From the cell containing the given text, extract its center point as (x, y) coordinate. 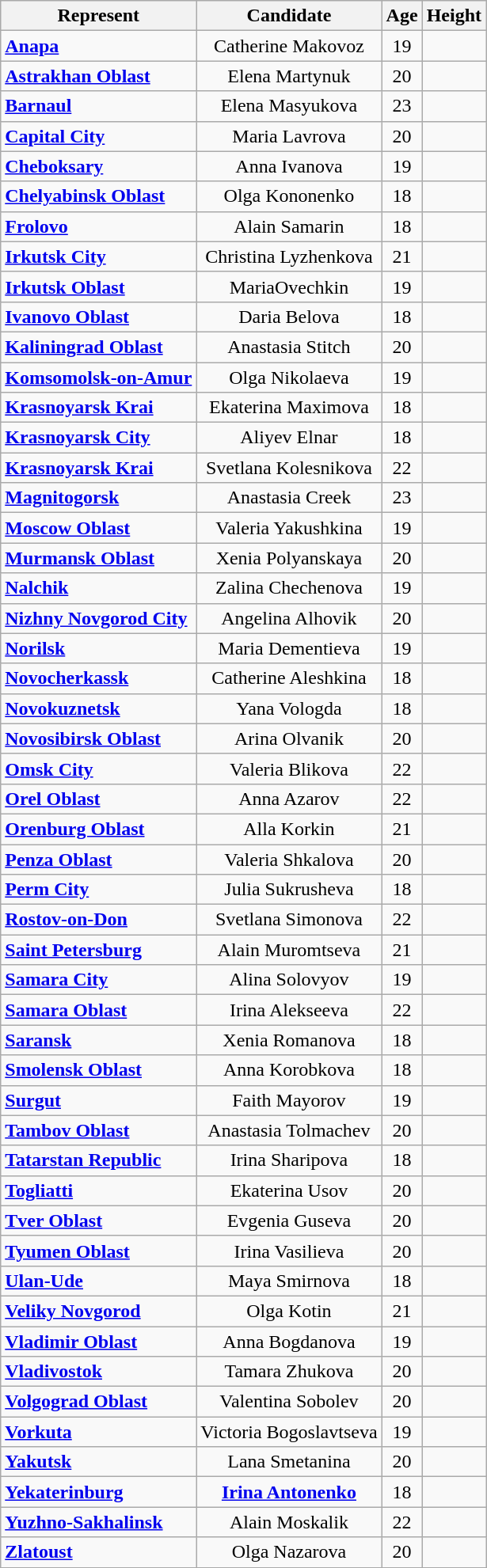
Novocherkassk (98, 678)
Elena Masyukova (289, 106)
Magnitogorsk (98, 498)
Togliatti (98, 1190)
Yana Vologda (289, 708)
Irkutsk City (98, 256)
Maya Smirnova (289, 1281)
Anapa (98, 46)
Yakutsk (98, 1462)
Svetlana Kolesnikova (289, 468)
Orenburg Oblast (98, 829)
Maria Lavrova (289, 136)
Irina Vasilieva (289, 1251)
MariaOvechkin (289, 287)
Age (402, 16)
Veliky Novgorod (98, 1311)
Saint Petersburg (98, 950)
Surgut (98, 1100)
Represent (98, 16)
Tamara Zhukova (289, 1372)
Norilsk (98, 648)
Capital City (98, 136)
Irina Sharipova (289, 1160)
Vladivostok (98, 1372)
Orel Oblast (98, 799)
Ekaterina Usov (289, 1190)
Olga Nikolaeva (289, 378)
Chelyabinsk Oblast (98, 196)
Anastasia Tolmachev (289, 1130)
Kaliningrad Oblast (98, 347)
Catherine Aleshkina (289, 678)
Valeria Yakushkina (289, 528)
Moscow Oblast (98, 528)
Olga Kotin (289, 1311)
Olga Kononenko (289, 196)
Valeria Shkalova (289, 859)
Ulan-Ude (98, 1281)
Vorkuta (98, 1432)
Tambov Oblast (98, 1130)
Angelina Alhovik (289, 618)
Olga Nazarova (289, 1552)
Faith Mayorov (289, 1100)
Frolovo (98, 226)
Christina Lyzhenkova (289, 256)
Novosibirsk Oblast (98, 738)
Lana Smetanina (289, 1462)
Samara City (98, 980)
Saransk (98, 1040)
Valeria Blikova (289, 769)
Komsomolsk-on-Amur (98, 378)
Anna Bogdanova (289, 1342)
Nalchik (98, 588)
Anna Azarov (289, 799)
Valentina Sobolev (289, 1402)
Julia Sukrusheva (289, 890)
Daria Belova (289, 317)
Height (454, 16)
Elena Martynuk (289, 76)
Alla Korkin (289, 829)
Anastasia Creek (289, 498)
Alain Samarin (289, 226)
Zalina Chechenova (289, 588)
Yekaterinburg (98, 1492)
Rostov-on-Don (98, 920)
Victoria Bogoslavtseva (289, 1432)
Alina Solovyov (289, 980)
Svetlana Simonova (289, 920)
Nizhny Novgorod City (98, 618)
Evgenia Guseva (289, 1221)
Tyumen Oblast (98, 1251)
Tver Oblast (98, 1221)
Yuzhno-Sakhalinsk (98, 1522)
Novokuznetsk (98, 708)
Anastasia Stitch (289, 347)
Barnaul (98, 106)
Alain Muromtseva (289, 950)
Aliyev Elnar (289, 438)
Murmansk Oblast (98, 558)
Volgograd Oblast (98, 1402)
Ekaterina Maximova (289, 408)
Maria Dementieva (289, 648)
Xenia Polyanskaya (289, 558)
Anna Ivanova (289, 166)
Tatarstan Republic (98, 1160)
Astrakhan Oblast (98, 76)
Smolensk Oblast (98, 1070)
Catherine Makovoz (289, 46)
Anna Korobkova (289, 1070)
Irkutsk Oblast (98, 287)
Zlatoust (98, 1552)
Krasnoyarsk City (98, 438)
Irina Alekseeva (289, 1010)
Candidate (289, 16)
Perm City (98, 890)
Ivanovo Oblast (98, 317)
Arina Olvanik (289, 738)
Xenia Romanova (289, 1040)
Irina Antonenko (289, 1492)
Alain Moskalik (289, 1522)
Vladimir Oblast (98, 1342)
Omsk City (98, 769)
Cheboksary (98, 166)
Samara Oblast (98, 1010)
Penza Oblast (98, 859)
